Pinpoint the cell where the given text exists, returning its [x, y] midpoint coordinate. 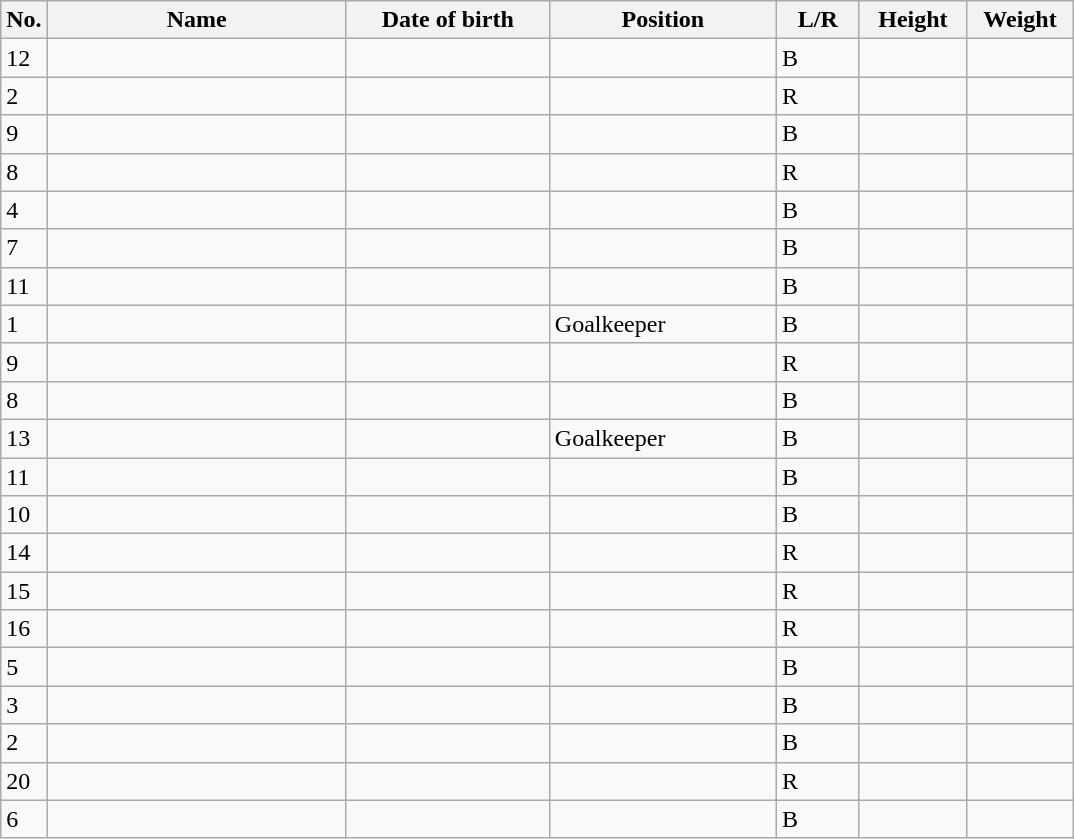
14 [24, 553]
6 [24, 819]
Position [662, 20]
Date of birth [448, 20]
20 [24, 781]
Name [196, 20]
1 [24, 324]
Height [912, 20]
L/R [818, 20]
13 [24, 438]
16 [24, 629]
No. [24, 20]
12 [24, 58]
Weight [1020, 20]
7 [24, 248]
10 [24, 515]
4 [24, 210]
15 [24, 591]
5 [24, 667]
3 [24, 705]
